Pinpoint the cell where the given text exists, returning its (X, Y) midpoint coordinate. 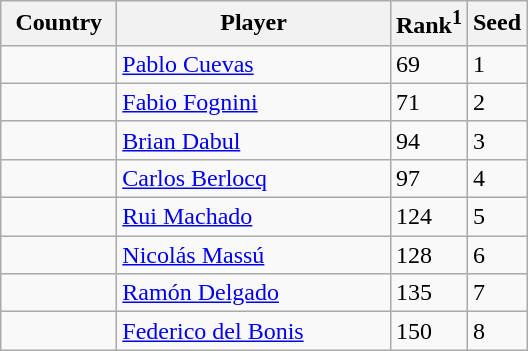
2 (496, 102)
Nicolás Massú (254, 255)
4 (496, 178)
Country (59, 24)
135 (428, 293)
Rui Machado (254, 217)
6 (496, 255)
3 (496, 140)
Pablo Cuevas (254, 64)
69 (428, 64)
Carlos Berlocq (254, 178)
5 (496, 217)
128 (428, 255)
1 (496, 64)
97 (428, 178)
124 (428, 217)
94 (428, 140)
8 (496, 331)
Seed (496, 24)
Rank1 (428, 24)
7 (496, 293)
Brian Dabul (254, 140)
71 (428, 102)
150 (428, 331)
Fabio Fognini (254, 102)
Ramón Delgado (254, 293)
Federico del Bonis (254, 331)
Player (254, 24)
